Output the (x, y) coordinate of the center of the cell containing the given text.  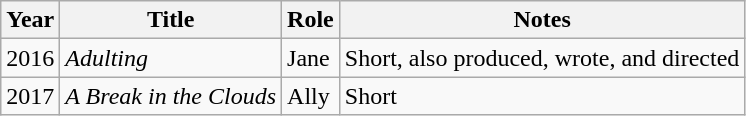
A Break in the Clouds (171, 96)
Ally (311, 96)
Notes (542, 20)
Short, also produced, wrote, and directed (542, 58)
Role (311, 20)
Short (542, 96)
Jane (311, 58)
Adulting (171, 58)
Year (30, 20)
2016 (30, 58)
2017 (30, 96)
Title (171, 20)
